Search for the cell housing the specified text and yield its [X, Y] center coordinate. 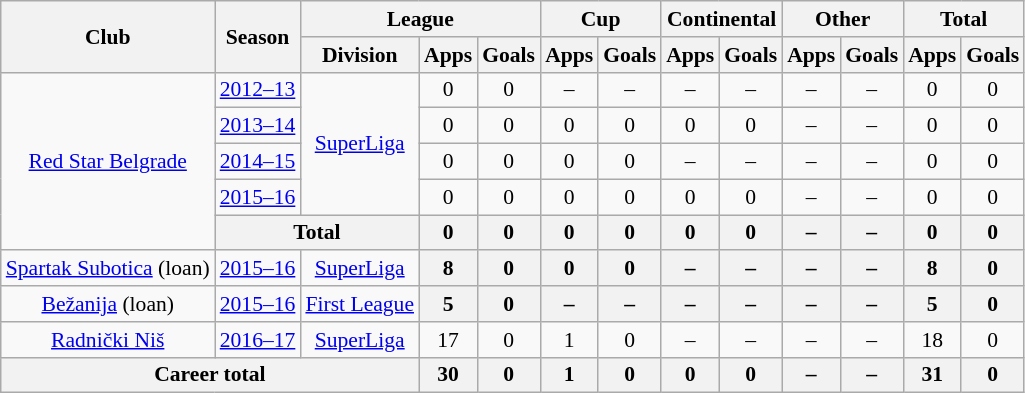
Cup [600, 19]
30 [448, 375]
17 [448, 340]
First League [360, 304]
Other [842, 19]
Continental [722, 19]
2014–15 [258, 162]
Career total [210, 375]
Club [108, 36]
31 [932, 375]
2016–17 [258, 340]
Season [258, 36]
Radnički Niš [108, 340]
Bežanija (loan) [108, 304]
League [420, 19]
Red Star Belgrade [108, 161]
Spartak Subotica (loan) [108, 269]
Division [360, 55]
2013–14 [258, 126]
2012–13 [258, 90]
18 [932, 340]
